Capture the cell that displays the provided text and extract its [x, y] central coordinate. 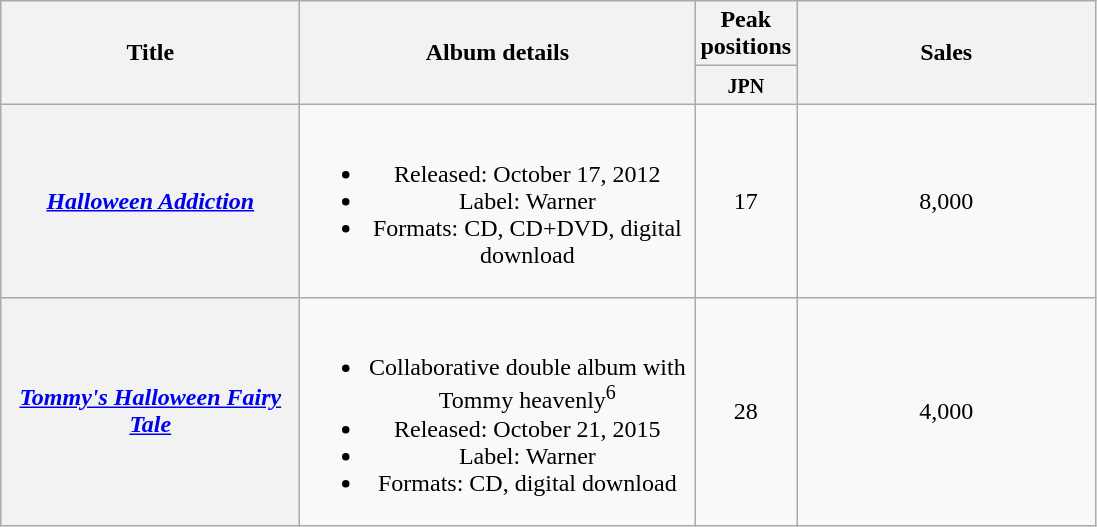
Halloween Addiction [150, 201]
Released: October 17, 2012Label: WarnerFormats: CD, CD+DVD, digital download [498, 201]
8,000 [946, 201]
Album details [498, 52]
Title [150, 52]
4,000 [946, 412]
28 [746, 412]
17 [746, 201]
Sales [946, 52]
Peak positions [746, 34]
Tommy's Halloween Fairy Tale [150, 412]
JPN [746, 85]
Collaborative double album with Tommy heavenly6Released: October 21, 2015Label: WarnerFormats: CD, digital download [498, 412]
